Provide the (X, Y) coordinate of the cell's center where the given text is located.  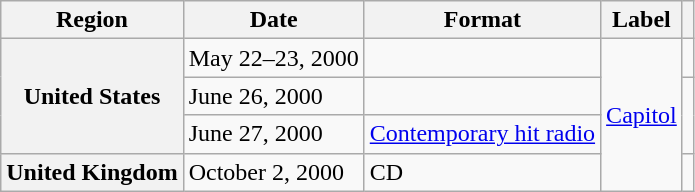
June 27, 2000 (274, 134)
United States (92, 96)
May 22–23, 2000 (274, 58)
CD (482, 172)
United Kingdom (92, 172)
October 2, 2000 (274, 172)
Label (642, 20)
Capitol (642, 115)
Region (92, 20)
Format (482, 20)
Contemporary hit radio (482, 134)
Date (274, 20)
June 26, 2000 (274, 96)
